Capture the cell that displays the provided text and extract its [x, y] central coordinate. 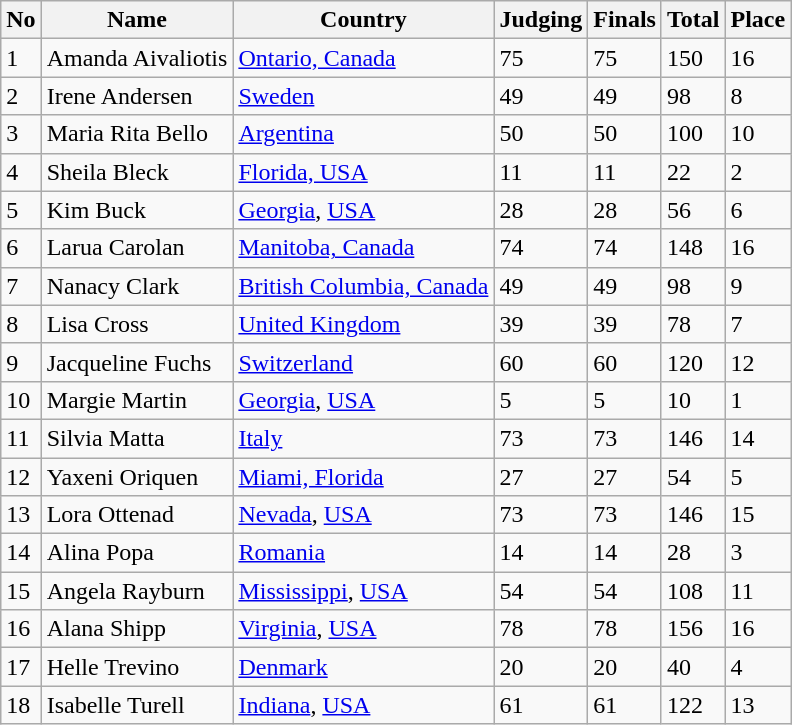
Total [693, 20]
56 [693, 210]
100 [693, 134]
122 [693, 705]
Larua Carolan [137, 248]
Amanda Aivaliotis [137, 58]
Kim Buck [137, 210]
Argentina [364, 134]
No [21, 20]
108 [693, 591]
Place [758, 20]
Indiana, USA [364, 705]
Judging [541, 20]
Alina Popa [137, 553]
Nanacy Clark [137, 286]
Mississippi, USA [364, 591]
Finals [625, 20]
United Kingdom [364, 324]
Lisa Cross [137, 324]
22 [693, 172]
British Columbia, Canada [364, 286]
Maria Rita Bello [137, 134]
Ontario, Canada [364, 58]
Virginia, USA [364, 629]
Manitoba, Canada [364, 248]
Margie Martin [137, 400]
150 [693, 58]
40 [693, 667]
Italy [364, 438]
17 [21, 667]
Alana Shipp [137, 629]
Name [137, 20]
156 [693, 629]
Irene Andersen [137, 96]
Yaxeni Oriquen [137, 477]
Silvia Matta [137, 438]
Lora Ottenad [137, 515]
Helle Trevino [137, 667]
120 [693, 362]
Isabelle Turell [137, 705]
Sheila Bleck [137, 172]
Miami, Florida [364, 477]
Denmark [364, 667]
Country [364, 20]
18 [21, 705]
148 [693, 248]
Florida, USA [364, 172]
Angela Rayburn [137, 591]
Nevada, USA [364, 515]
Switzerland [364, 362]
Jacqueline Fuchs [137, 362]
Romania [364, 553]
Sweden [364, 96]
